Provide the [X, Y] coordinate of the cell's center where the given text is located.  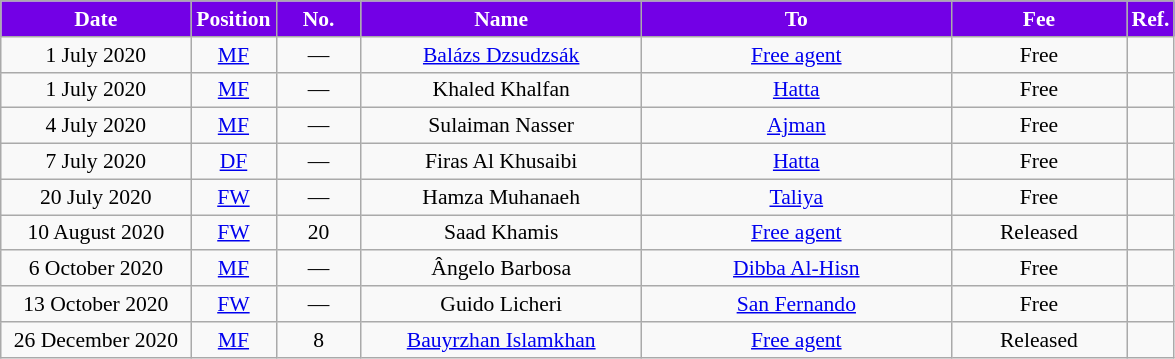
Khaled Khalfan [501, 90]
Hamza Muhanaeh [501, 197]
6 October 2020 [96, 269]
Fee [1038, 19]
10 August 2020 [96, 233]
Balázs Dzsudzsák [501, 55]
Taliya [796, 197]
Ref. [1150, 19]
Name [501, 19]
13 October 2020 [96, 304]
San Fernando [796, 304]
Guido Licheri [501, 304]
To [796, 19]
26 December 2020 [96, 340]
Position [234, 19]
Ângelo Barbosa [501, 269]
Saad Khamis [501, 233]
20 [318, 233]
Date [96, 19]
Dibba Al-Hisn [796, 269]
7 July 2020 [96, 162]
Sulaiman Nasser [501, 126]
Ajman [796, 126]
No. [318, 19]
4 July 2020 [96, 126]
20 July 2020 [96, 197]
8 [318, 340]
Bauyrzhan Islamkhan [501, 340]
DF [234, 162]
Firas Al Khusaibi [501, 162]
